Search for the cell housing the specified text and yield its (X, Y) center coordinate. 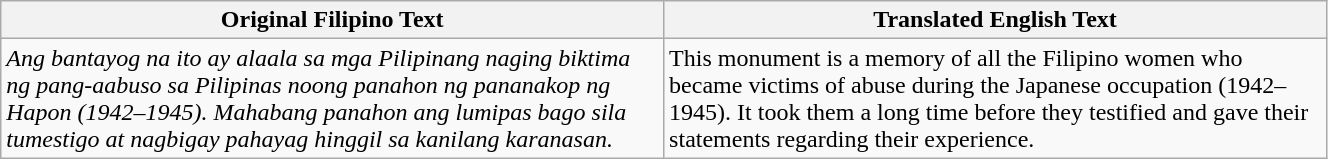
Original Filipino Text (332, 20)
Translated English Text (996, 20)
